Output the [x, y] coordinate of the center of the cell containing the given text.  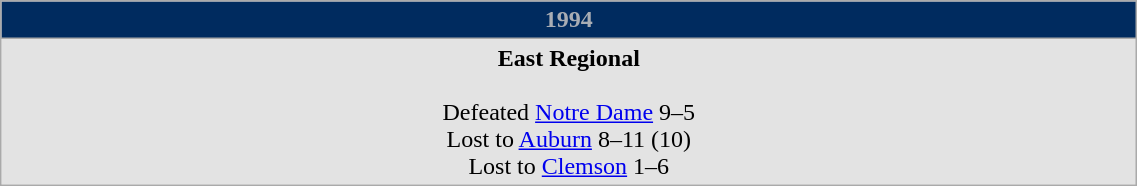
East RegionalDefeated Notre Dame 9–5Lost to Auburn 8–11 (10)Lost to Clemson 1–6 [569, 112]
1994 [569, 20]
